Identify which cell holds the provided text, then report its (X, Y) central coordinate. 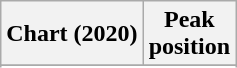
Peak position (189, 34)
Chart (2020) (72, 34)
